Search for the cell housing the specified text and yield its (X, Y) center coordinate. 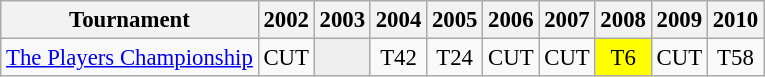
2002 (286, 20)
T58 (735, 58)
Tournament (130, 20)
2009 (679, 20)
2010 (735, 20)
2008 (623, 20)
2006 (511, 20)
The Players Championship (130, 58)
2004 (398, 20)
T42 (398, 58)
T6 (623, 58)
2005 (455, 20)
T24 (455, 58)
2007 (567, 20)
2003 (342, 20)
